Search for the cell housing the specified text and yield its (X, Y) center coordinate. 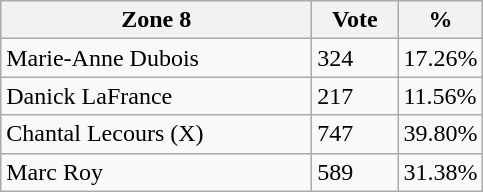
% (440, 20)
Chantal Lecours (X) (156, 134)
39.80% (440, 134)
17.26% (440, 58)
11.56% (440, 96)
747 (355, 134)
Vote (355, 20)
31.38% (440, 172)
324 (355, 58)
Zone 8 (156, 20)
Marie-Anne Dubois (156, 58)
Marc Roy (156, 172)
Danick LaFrance (156, 96)
217 (355, 96)
589 (355, 172)
